Return the [x, y] coordinate for the center point of the cell that contains the specified text.  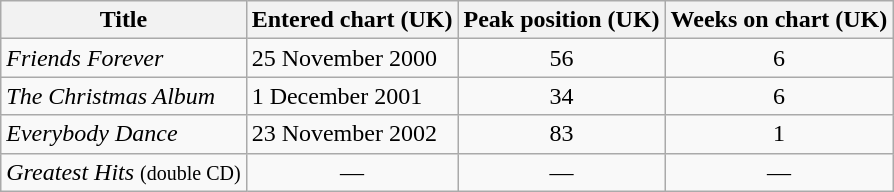
Friends Forever [124, 58]
56 [562, 58]
1 December 2001 [352, 96]
25 November 2000 [352, 58]
Greatest Hits (double CD) [124, 172]
Peak position (UK) [562, 20]
34 [562, 96]
Entered chart (UK) [352, 20]
23 November 2002 [352, 134]
The Christmas Album [124, 96]
Everybody Dance [124, 134]
Weeks on chart (UK) [779, 20]
83 [562, 134]
1 [779, 134]
Title [124, 20]
